Capture the cell that displays the provided text and extract its (X, Y) central coordinate. 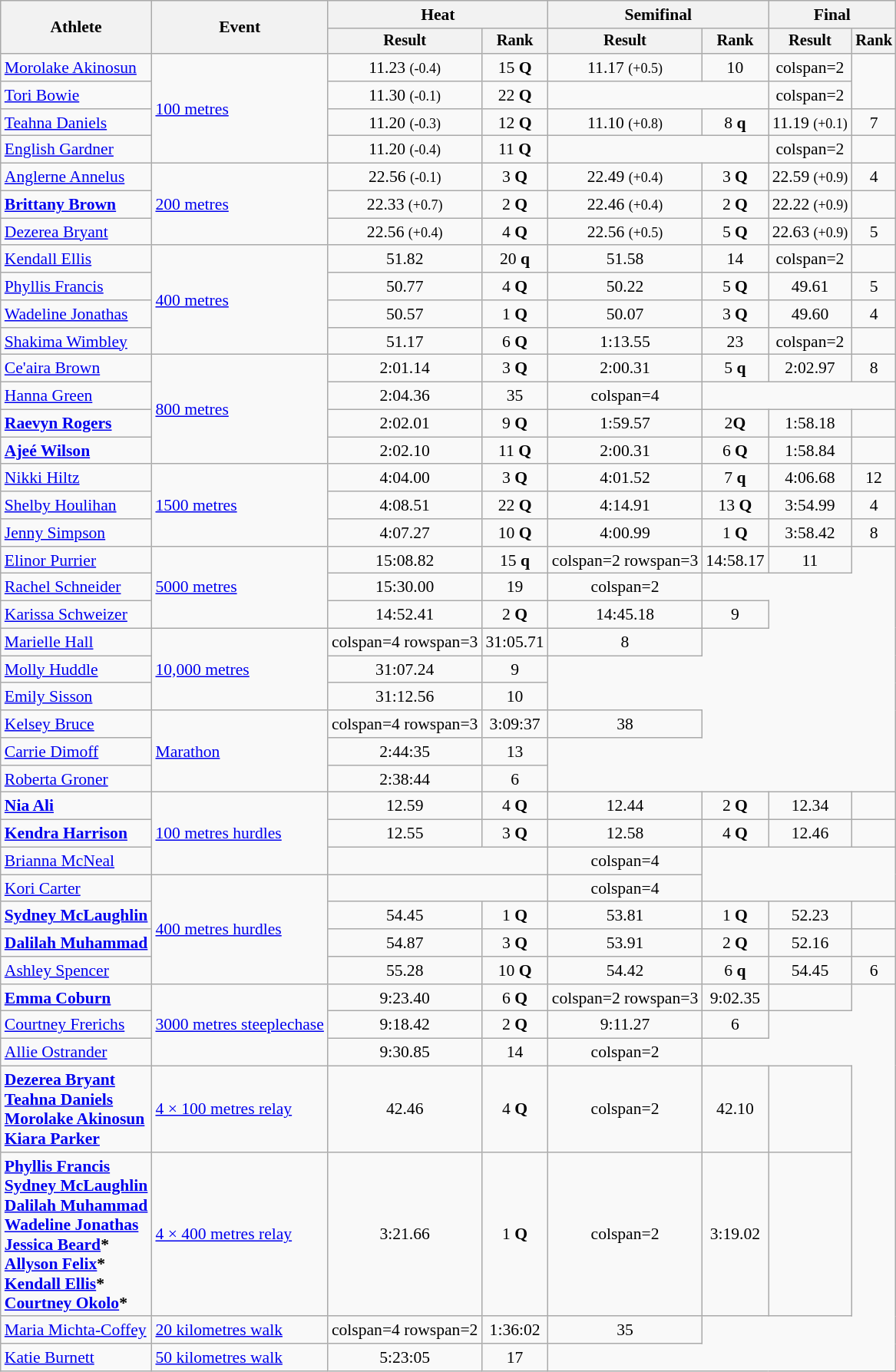
52.16 (811, 943)
400 metres hurdles (240, 929)
Athlete (77, 28)
20 q (514, 260)
4 × 100 metres relay (240, 1109)
Raevyn Rogers (77, 424)
22.49 (+0.4) (625, 177)
51.82 (405, 260)
Brittany Brown (77, 205)
12.46 (811, 834)
2:01.14 (405, 369)
15 q (514, 560)
54.42 (625, 970)
5000 metres (240, 588)
12.59 (405, 806)
100 metres (240, 108)
22.56 (+0.4) (405, 232)
Sydney McLaughlin (77, 916)
14:52.41 (405, 615)
12.34 (811, 806)
Allie Ostrander (77, 1053)
Ashley Spencer (77, 970)
Shelby Houlihan (77, 505)
9:11.27 (625, 1025)
12.55 (405, 834)
20 kilometres walk (240, 1331)
Nia Ali (77, 806)
5:23:05 (405, 1357)
Kori Carter (77, 888)
Brianna McNeal (77, 861)
22.46 (+0.4) (625, 205)
Karissa Schweizer (77, 615)
4:06.68 (811, 478)
11.23 (-0.4) (405, 68)
200 metres (240, 204)
1:58.18 (811, 424)
15:08.82 (405, 560)
3:19.02 (735, 1235)
Tori Bowie (77, 95)
100 metres hurdles (240, 834)
Jenny Simpson (77, 533)
Carrie Dimoff (77, 752)
2:02.01 (405, 424)
1500 metres (240, 505)
2:38:44 (405, 779)
50.07 (625, 314)
Kendall Ellis (77, 260)
400 metres (240, 300)
4:14.91 (625, 505)
8 q (735, 123)
49.61 (811, 286)
4:01.52 (625, 478)
3:21.66 (405, 1235)
Kelsey Bruce (77, 724)
Event (240, 28)
Ajeé Wilson (77, 451)
Rachel Schneider (77, 587)
11.30 (-0.1) (405, 95)
English Gardner (77, 150)
22.63 (+0.9) (811, 232)
2:44:35 (405, 752)
Emily Sisson (77, 697)
Marielle Hall (77, 643)
1:59.57 (625, 424)
Final (832, 15)
22.22 (+0.9) (811, 205)
51.58 (625, 260)
4:04.00 (405, 478)
Nikki Hiltz (77, 478)
42.46 (405, 1109)
4 × 400 metres relay (240, 1235)
2:02.97 (811, 369)
12.58 (625, 834)
Emma Coburn (77, 998)
3000 metres steeplechase (240, 1026)
4:08.51 (405, 505)
Morolake Akinosun (77, 68)
12 (874, 478)
22.56 (-0.1) (405, 177)
1:36:02 (514, 1331)
9:02.35 (735, 998)
colspan=4 rowspan=2 (405, 1331)
54.87 (405, 943)
7 q (735, 478)
49.60 (811, 314)
3:58.42 (811, 533)
50.77 (405, 286)
14:58.17 (735, 560)
Anglerne Annelus (77, 177)
10,000 metres (240, 669)
15 Q (514, 68)
Dalilah Muhammad (77, 943)
4:07.27 (405, 533)
Dezerea Bryant (77, 232)
Molly Huddle (77, 669)
9:23.40 (405, 998)
Ce'aira Brown (77, 369)
50.57 (405, 314)
11.20 (-0.3) (405, 123)
3:09:37 (514, 724)
Dezerea BryantTeahna DanielsMorolake AkinosunKiara Parker (77, 1109)
55.28 (405, 970)
1:13.55 (625, 342)
52.23 (811, 916)
53.91 (625, 943)
7 (874, 123)
51.17 (405, 342)
6 q (735, 970)
4:00.99 (625, 533)
11.19 (+0.1) (811, 123)
2:02.10 (405, 451)
38 (625, 724)
23 (735, 342)
22.33 (+0.7) (405, 205)
31:12.56 (405, 697)
11.10 (+0.8) (625, 123)
Shakima Wimbley (77, 342)
15:30.00 (405, 587)
Maria Michta-Coffey (77, 1331)
Kendra Harrison (77, 834)
Katie Burnett (77, 1357)
53.81 (625, 916)
Heat (438, 15)
31:05.71 (514, 643)
3:54.99 (811, 505)
800 metres (240, 409)
1:58.84 (811, 451)
11.20 (-0.4) (405, 150)
50 kilometres walk (240, 1357)
13 (514, 752)
5 q (735, 369)
17 (514, 1357)
Semifinal (659, 15)
Wadeline Jonathas (77, 314)
14:45.18 (625, 615)
2:04.36 (405, 396)
Roberta Groner (77, 779)
2Q (735, 424)
42.10 (735, 1109)
Courtney Frerichs (77, 1025)
12.44 (625, 806)
Elinor Purrier (77, 560)
9:18.42 (405, 1025)
9 Q (514, 424)
12 Q (514, 123)
22.56 (+0.5) (625, 232)
22.59 (+0.9) (811, 177)
Phyllis Francis (77, 286)
11.17 (+0.5) (625, 68)
Marathon (240, 751)
31:07.24 (405, 669)
Teahna Daniels (77, 123)
Hanna Green (77, 396)
50.22 (625, 286)
13 Q (735, 505)
9:30.85 (405, 1053)
19 (514, 587)
11 (811, 560)
Phyllis FrancisSydney McLaughlinDalilah MuhammadWadeline JonathasJessica Beard*Allyson Felix*Kendall Ellis*Courtney Okolo* (77, 1235)
